Search for the cell housing the specified text and yield its (X, Y) center coordinate. 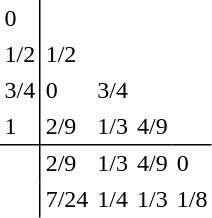
7/24 (67, 200)
1/4 (113, 200)
1/8 (192, 200)
1 (20, 127)
